Locate the cell with the specified text and output its (x, y) center coordinate. 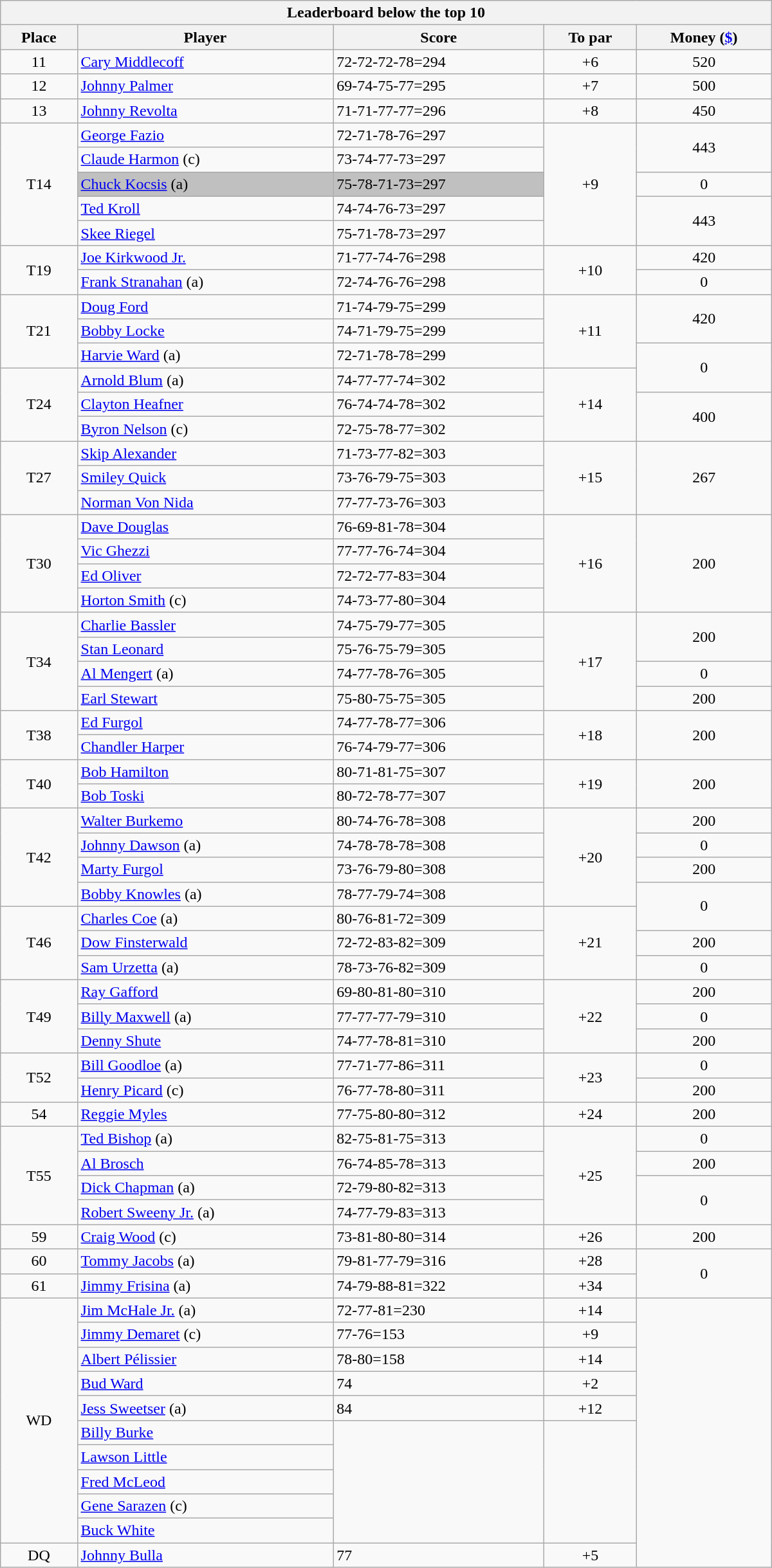
76-77-78-80=311 (439, 1090)
78-80=158 (439, 1359)
54 (39, 1115)
Horton Smith (c) (205, 600)
Stan Leonard (205, 649)
74-79-88-81=322 (439, 1286)
74-77-77-74=302 (439, 380)
Doug Ford (205, 307)
Charlie Bassler (205, 624)
Ed Furgol (205, 723)
T24 (39, 405)
Jim McHale Jr. (a) (205, 1310)
+8 (591, 111)
72-75-78-77=302 (439, 429)
Jimmy Demaret (c) (205, 1335)
71-71-77-77=296 (439, 111)
59 (39, 1237)
74-77-79-83=313 (439, 1212)
71-74-79-75=299 (439, 307)
76-69-81-78=304 (439, 527)
Al Brosch (205, 1163)
74-78-78-78=308 (439, 845)
Leaderboard below the top 10 (386, 13)
Johnny Palmer (205, 86)
Fred McLeod (205, 1481)
Bob Toski (205, 796)
Gene Sarazen (c) (205, 1506)
Earl Stewart (205, 698)
Ted Kroll (205, 208)
T27 (39, 478)
11 (39, 62)
T14 (39, 184)
Ray Gafford (205, 992)
Billy Maxwell (a) (205, 1016)
Money ($) (704, 37)
73-74-77-73=297 (439, 160)
+2 (591, 1383)
T42 (39, 857)
+24 (591, 1115)
Joe Kirkwood Jr. (205, 257)
T34 (39, 661)
77-75-80-80=312 (439, 1115)
72-72-77-83=304 (439, 576)
T49 (39, 1016)
400 (704, 417)
Reggie Myles (205, 1115)
267 (704, 478)
69-80-81-80=310 (439, 992)
71-77-74-76=298 (439, 257)
12 (39, 86)
76-74-74-78=302 (439, 405)
T40 (39, 784)
72-77-81=230 (439, 1310)
Smiley Quick (205, 478)
Albert Pélissier (205, 1359)
Robert Sweeny Jr. (a) (205, 1212)
Clayton Heafner (205, 405)
Score (439, 37)
73-76-79-75=303 (439, 478)
74-75-79-77=305 (439, 624)
T19 (39, 269)
Norman Von Nida (205, 502)
Jess Sweetser (a) (205, 1408)
+34 (591, 1286)
+25 (591, 1176)
78-77-79-74=308 (439, 894)
77-77-77-79=310 (439, 1016)
George Fazio (205, 135)
+23 (591, 1077)
Place (39, 37)
Henry Picard (c) (205, 1090)
To par (591, 37)
13 (39, 111)
T21 (39, 331)
74-74-76-73=297 (439, 208)
72-72-72-78=294 (439, 62)
75-80-75-75=305 (439, 698)
+12 (591, 1408)
Harvie Ward (a) (205, 356)
T30 (39, 563)
+26 (591, 1237)
T52 (39, 1077)
WD (39, 1420)
Marty Furgol (205, 870)
Skip Alexander (205, 453)
Bobby Knowles (a) (205, 894)
T46 (39, 943)
84 (439, 1408)
76-74-85-78=313 (439, 1163)
74-77-78-77=306 (439, 723)
72-71-78-78=299 (439, 356)
80-71-81-75=307 (439, 772)
78-73-76-82=309 (439, 967)
T38 (39, 735)
+11 (591, 331)
72-74-76-76=298 (439, 282)
Vic Ghezzi (205, 551)
75-76-75-79=305 (439, 649)
Dow Finsterwald (205, 943)
+19 (591, 784)
76-74-79-77=306 (439, 747)
77-71-77-86=311 (439, 1065)
Denny Shute (205, 1041)
+10 (591, 269)
61 (39, 1286)
80-76-81-72=309 (439, 918)
Bud Ward (205, 1383)
Buck White (205, 1531)
Chuck Kocsis (a) (205, 184)
Johnny Dawson (a) (205, 845)
+5 (591, 1555)
520 (704, 62)
Bobby Locke (205, 331)
73-76-79-80=308 (439, 870)
74-77-78-81=310 (439, 1041)
Tommy Jacobs (a) (205, 1261)
60 (39, 1261)
72-71-78-76=297 (439, 135)
Dave Douglas (205, 527)
Player (205, 37)
77 (439, 1555)
Claude Harmon (c) (205, 160)
Charles Coe (a) (205, 918)
77-76=153 (439, 1335)
+16 (591, 563)
Skee Riegel (205, 233)
Jimmy Frisina (a) (205, 1286)
Johnny Revolta (205, 111)
73-81-80-80=314 (439, 1237)
Cary Middlecoff (205, 62)
+18 (591, 735)
72-79-80-82=313 (439, 1188)
+6 (591, 62)
Ed Oliver (205, 576)
Byron Nelson (c) (205, 429)
82-75-81-75=313 (439, 1139)
DQ (39, 1555)
74 (439, 1383)
Frank Stranahan (a) (205, 282)
+15 (591, 478)
T55 (39, 1176)
+20 (591, 857)
69-74-75-77=295 (439, 86)
77-77-76-74=304 (439, 551)
80-72-78-77=307 (439, 796)
Craig Wood (c) (205, 1237)
+7 (591, 86)
74-77-78-76=305 (439, 673)
+17 (591, 661)
75-78-71-73=297 (439, 184)
450 (704, 111)
Johnny Bulla (205, 1555)
+28 (591, 1261)
75-71-78-73=297 (439, 233)
Billy Burke (205, 1432)
Ted Bishop (a) (205, 1139)
72-72-83-82=309 (439, 943)
Lawson Little (205, 1457)
Arnold Blum (a) (205, 380)
Bob Hamilton (205, 772)
Dick Chapman (a) (205, 1188)
Sam Urzetta (a) (205, 967)
77-77-73-76=303 (439, 502)
Walter Burkemo (205, 821)
74-73-77-80=304 (439, 600)
Bill Goodloe (a) (205, 1065)
+22 (591, 1016)
+21 (591, 943)
74-71-79-75=299 (439, 331)
Chandler Harper (205, 747)
79-81-77-79=316 (439, 1261)
Al Mengert (a) (205, 673)
500 (704, 86)
71-73-77-82=303 (439, 453)
80-74-76-78=308 (439, 821)
